Return the (x, y) coordinate for the center point of the cell that contains the specified text.  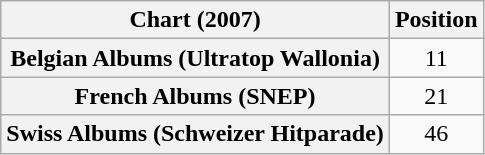
Belgian Albums (Ultratop Wallonia) (196, 58)
French Albums (SNEP) (196, 96)
Position (436, 20)
46 (436, 134)
Swiss Albums (Schweizer Hitparade) (196, 134)
21 (436, 96)
11 (436, 58)
Chart (2007) (196, 20)
